Search for the cell housing the specified text and yield its (X, Y) center coordinate. 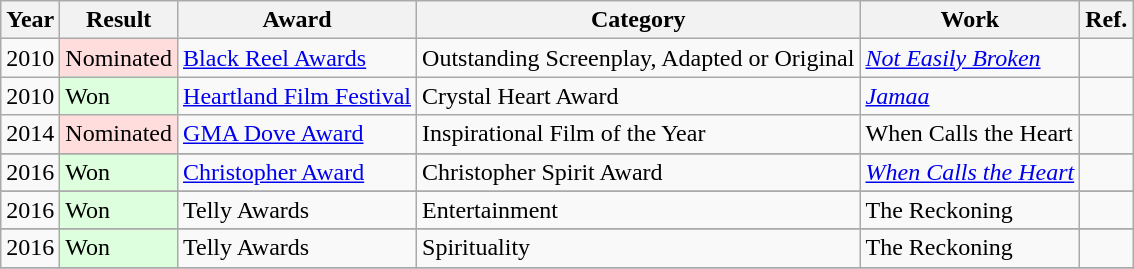
Category (638, 20)
Ref. (1106, 20)
Award (298, 20)
Not Easily Broken (970, 58)
Year (30, 20)
2014 (30, 134)
Result (119, 20)
Inspirational Film of the Year (638, 134)
Spirituality (638, 248)
Crystal Heart Award (638, 96)
Christopher Spirit Award (638, 172)
GMA Dove Award (298, 134)
Work (970, 20)
Jamaa (970, 96)
Christopher Award (298, 172)
Outstanding Screenplay, Adapted or Original (638, 58)
Black Reel Awards (298, 58)
Entertainment (638, 210)
Heartland Film Festival (298, 96)
